From the cell containing the given text, extract its center point as [x, y] coordinate. 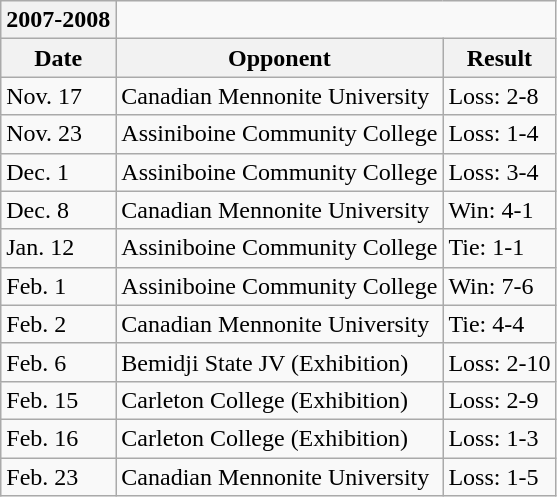
Loss: 3-4 [500, 172]
2007-2008 [58, 20]
Result [500, 58]
Loss: 2-8 [500, 96]
Date [58, 58]
Nov. 23 [58, 134]
Nov. 17 [58, 96]
Jan. 12 [58, 248]
Tie: 4-4 [500, 324]
Loss: 2-10 [500, 362]
Win: 7-6 [500, 286]
Feb. 6 [58, 362]
Tie: 1-1 [500, 248]
Loss: 1-4 [500, 134]
Bemidji State JV (Exhibition) [280, 362]
Dec. 8 [58, 210]
Loss: 1-5 [500, 477]
Loss: 1-3 [500, 438]
Win: 4-1 [500, 210]
Loss: 2-9 [500, 400]
Feb. 2 [58, 324]
Opponent [280, 58]
Feb. 16 [58, 438]
Feb. 15 [58, 400]
Feb. 1 [58, 286]
Dec. 1 [58, 172]
Feb. 23 [58, 477]
